Determine the (X, Y) coordinate at the center of the cell enclosing the given text.  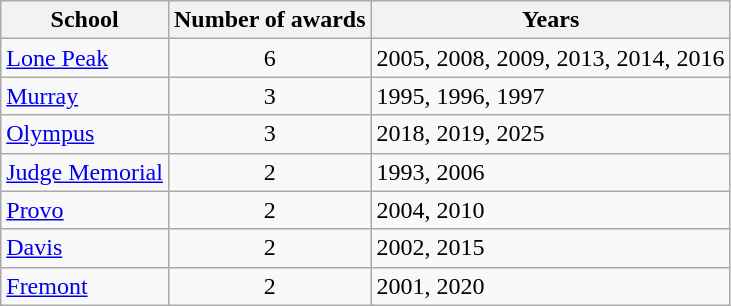
Olympus (85, 134)
School (85, 20)
2002, 2015 (550, 248)
Provo (85, 210)
2005, 2008, 2009, 2013, 2014, 2016 (550, 58)
Years (550, 20)
Judge Memorial (85, 172)
2004, 2010 (550, 210)
1995, 1996, 1997 (550, 96)
6 (270, 58)
Lone Peak (85, 58)
Murray (85, 96)
Fremont (85, 286)
Davis (85, 248)
Number of awards (270, 20)
1993, 2006 (550, 172)
2018, 2019, 2025 (550, 134)
2001, 2020 (550, 286)
